Search for the cell housing the specified text and yield its [X, Y] center coordinate. 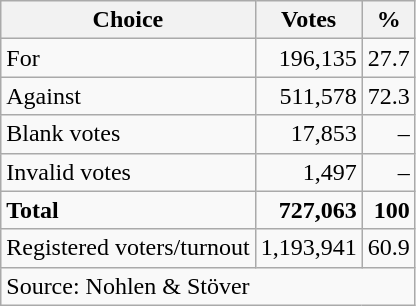
Choice [128, 20]
Registered voters/turnout [128, 248]
100 [388, 210]
511,578 [308, 96]
17,853 [308, 134]
60.9 [388, 248]
27.7 [388, 58]
1,497 [308, 172]
Blank votes [128, 134]
Against [128, 96]
Source: Nohlen & Stöver [208, 286]
% [388, 20]
Invalid votes [128, 172]
196,135 [308, 58]
727,063 [308, 210]
Votes [308, 20]
1,193,941 [308, 248]
72.3 [388, 96]
Total [128, 210]
For [128, 58]
